Return [x, y] of the center of cell containing provided text 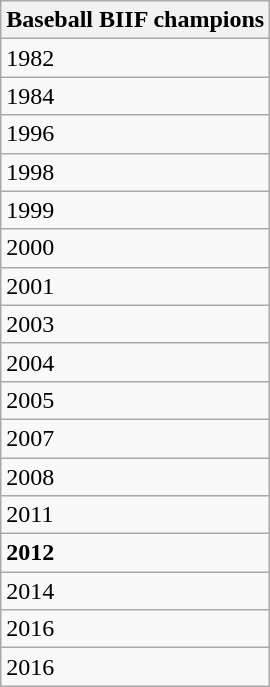
2003 [136, 324]
2004 [136, 362]
2000 [136, 248]
1984 [136, 96]
1998 [136, 172]
2012 [136, 553]
2005 [136, 400]
2001 [136, 286]
2014 [136, 591]
2011 [136, 515]
2008 [136, 477]
1982 [136, 58]
Baseball BIIF champions [136, 20]
1996 [136, 134]
1999 [136, 210]
2007 [136, 438]
